Return (x, y) of the center of cell containing provided text 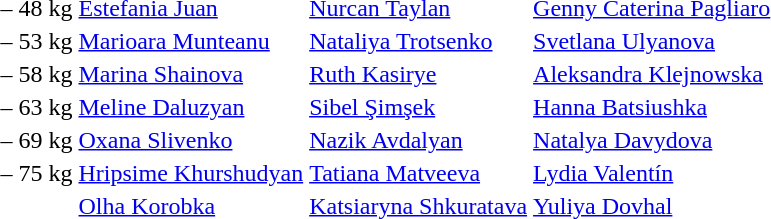
Ruth Kasirye (418, 74)
Meline Daluzyan (191, 107)
Marioara Munteanu (191, 41)
Marina Shainova (191, 74)
Tatiana Matveeva (418, 173)
Oxana Slivenko (191, 140)
Nazik Avdalyan (418, 140)
Nataliya Trotsenko (418, 41)
Sibel Şimşek (418, 107)
Hripsime Khurshudyan (191, 173)
